Pinpoint the cell where the given text exists, returning its (X, Y) midpoint coordinate. 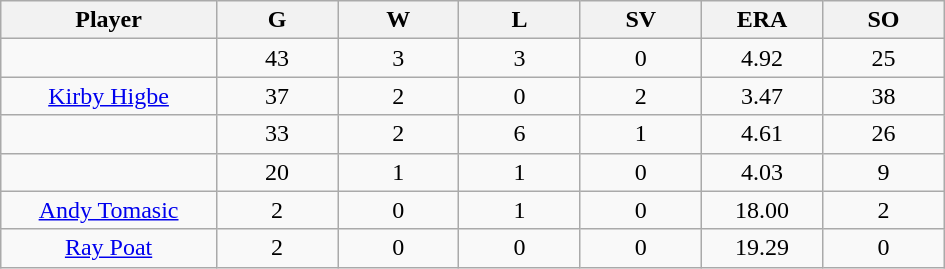
19.29 (762, 248)
37 (276, 96)
33 (276, 134)
SV (640, 20)
SO (884, 20)
W (398, 20)
Ray Poat (109, 248)
25 (884, 58)
4.03 (762, 172)
6 (520, 134)
20 (276, 172)
Kirby Higbe (109, 96)
4.92 (762, 58)
43 (276, 58)
26 (884, 134)
4.61 (762, 134)
3.47 (762, 96)
18.00 (762, 210)
Andy Tomasic (109, 210)
38 (884, 96)
G (276, 20)
9 (884, 172)
Player (109, 20)
ERA (762, 20)
L (520, 20)
